Detect which cell encompasses the target text, then output its (X, Y) center coordinate. 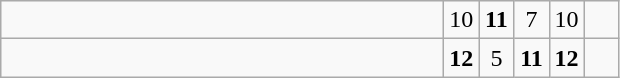
5 (496, 58)
7 (532, 20)
